Scan for the cell matching the given text and deliver its (x, y) coordinate at center. 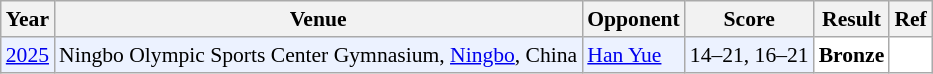
Han Yue (634, 55)
Year (28, 19)
Bronze (852, 55)
Score (750, 19)
Ningbo Olympic Sports Center Gymnasium, Ningbo, China (318, 55)
2025 (28, 55)
Ref (910, 19)
14–21, 16–21 (750, 55)
Result (852, 19)
Venue (318, 19)
Opponent (634, 19)
